Provide the (x, y) coordinate of the cell's center where the given text is located.  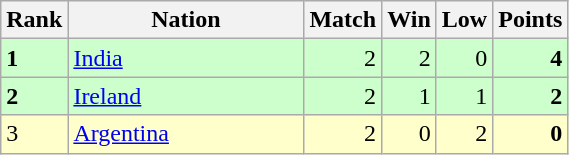
India (186, 58)
Nation (186, 20)
Rank (34, 20)
4 (530, 58)
Points (530, 20)
Match (343, 20)
Ireland (186, 96)
Low (464, 20)
Argentina (186, 134)
3 (34, 134)
Win (410, 20)
